For the text-containing cell, return its midpoint in (x, y) coordinate format. 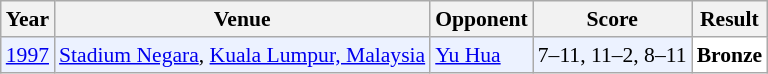
Opponent (482, 19)
7–11, 11–2, 8–11 (612, 55)
Yu Hua (482, 55)
1997 (28, 55)
Venue (242, 19)
Result (730, 19)
Bronze (730, 55)
Score (612, 19)
Year (28, 19)
Stadium Negara, Kuala Lumpur, Malaysia (242, 55)
